Identify which cell holds the provided text, then report its [x, y] central coordinate. 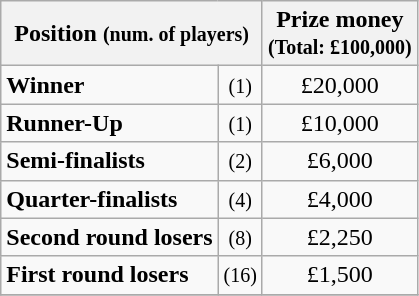
Semi-finalists [110, 161]
Position (num. of players) [132, 34]
Winner [110, 85]
(16) [240, 275]
Second round losers [110, 237]
£6,000 [340, 161]
(2) [240, 161]
Runner-Up [110, 123]
£4,000 [340, 199]
Prize money(Total: £100,000) [340, 34]
Quarter-finalists [110, 199]
£2,250 [340, 237]
(4) [240, 199]
£10,000 [340, 123]
(8) [240, 237]
£20,000 [340, 85]
First round losers [110, 275]
£1,500 [340, 275]
